Find where the given text appears and provide that cell's center as (X, Y) coordinate. 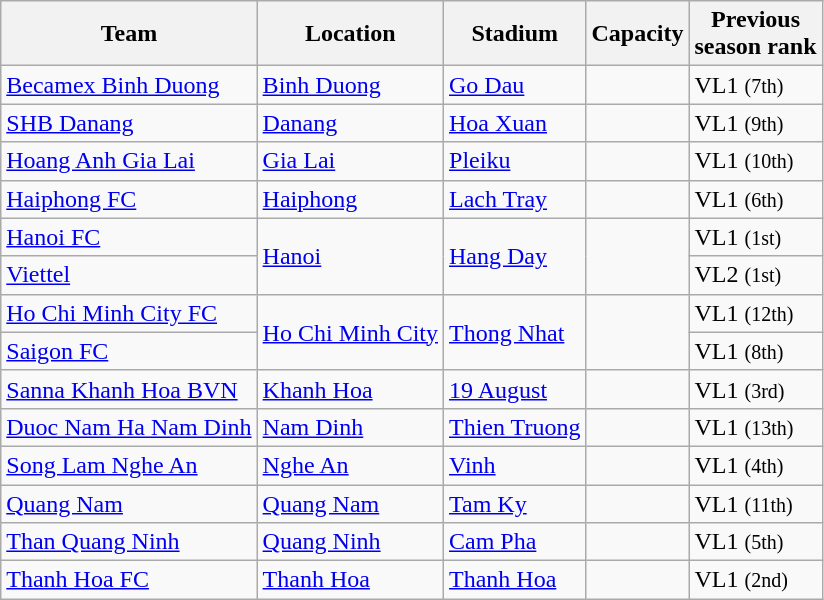
Saigon FC (129, 351)
Becamex Binh Duong (129, 85)
Thong Nhat (515, 332)
Duoc Nam Ha Nam Dinh (129, 427)
Danang (350, 123)
Location (350, 34)
Stadium (515, 34)
VL2 (1st) (756, 275)
VL1 (4th) (756, 465)
VL1 (12th) (756, 313)
Than Quang Ninh (129, 542)
VL1 (2nd) (756, 580)
Lach Tray (515, 199)
Hanoi (350, 256)
VL1 (5th) (756, 542)
Haiphong FC (129, 199)
Sanna Khanh Hoa BVN (129, 389)
Gia Lai (350, 161)
Previousseason rank (756, 34)
VL1 (6th) (756, 199)
Quang Ninh (350, 542)
VL1 (7th) (756, 85)
Nam Dinh (350, 427)
Pleiku (515, 161)
VL1 (1st) (756, 237)
Thanh Hoa FC (129, 580)
VL1 (13th) (756, 427)
Hanoi FC (129, 237)
VL1 (10th) (756, 161)
Hang Day (515, 256)
Song Lam Nghe An (129, 465)
Capacity (638, 34)
Thien Truong (515, 427)
Hoang Anh Gia Lai (129, 161)
19 August (515, 389)
Khanh Hoa (350, 389)
Team (129, 34)
VL1 (3rd) (756, 389)
Vinh (515, 465)
Haiphong (350, 199)
Nghe An (350, 465)
VL1 (8th) (756, 351)
VL1 (11th) (756, 503)
Tam Ky (515, 503)
VL1 (9th) (756, 123)
Binh Duong (350, 85)
Cam Pha (515, 542)
SHB Danang (129, 123)
Viettel (129, 275)
Hoa Xuan (515, 123)
Ho Chi Minh City FC (129, 313)
Ho Chi Minh City (350, 332)
Go Dau (515, 85)
